From the cell containing the given text, extract its center point as [X, Y] coordinate. 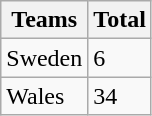
Total [120, 20]
Wales [44, 96]
Teams [44, 20]
Sweden [44, 58]
6 [120, 58]
34 [120, 96]
